Locate the cell with the specified text and output its (x, y) center coordinate. 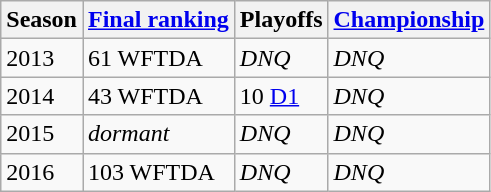
Final ranking (158, 20)
2016 (42, 172)
Championship (409, 20)
2015 (42, 134)
2013 (42, 58)
Season (42, 20)
10 D1 (281, 96)
dormant (158, 134)
2014 (42, 96)
Playoffs (281, 20)
103 WFTDA (158, 172)
43 WFTDA (158, 96)
61 WFTDA (158, 58)
